Extract the (X, Y) coordinate from the center of the cell holding the provided text.  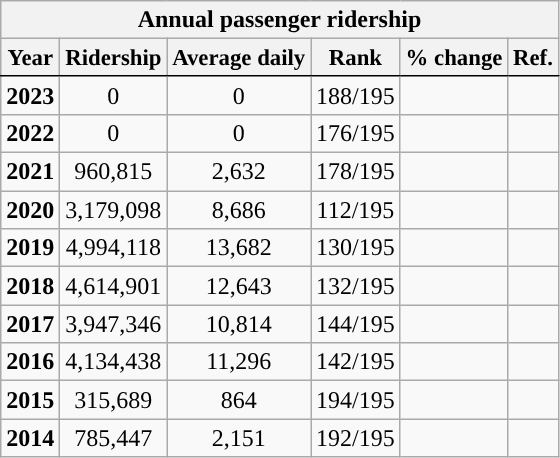
142/195 (356, 362)
2,151 (239, 438)
Average daily (239, 58)
4,994,118 (114, 248)
12,643 (239, 286)
2,632 (239, 172)
2023 (30, 95)
176/195 (356, 133)
Year (30, 58)
132/195 (356, 286)
Ridership (114, 58)
130/195 (356, 248)
188/195 (356, 95)
% change (454, 58)
13,682 (239, 248)
2017 (30, 324)
Ref. (533, 58)
2016 (30, 362)
4,134,438 (114, 362)
2019 (30, 248)
2021 (30, 172)
178/195 (356, 172)
8,686 (239, 210)
11,296 (239, 362)
2020 (30, 210)
785,447 (114, 438)
112/195 (356, 210)
2014 (30, 438)
315,689 (114, 400)
10,814 (239, 324)
3,947,346 (114, 324)
2022 (30, 133)
144/195 (356, 324)
2015 (30, 400)
192/195 (356, 438)
960,815 (114, 172)
4,614,901 (114, 286)
Rank (356, 58)
194/195 (356, 400)
3,179,098 (114, 210)
2018 (30, 286)
864 (239, 400)
Annual passenger ridership (280, 20)
